Provide the (X, Y) coordinate of the cell's center where the given text is located.  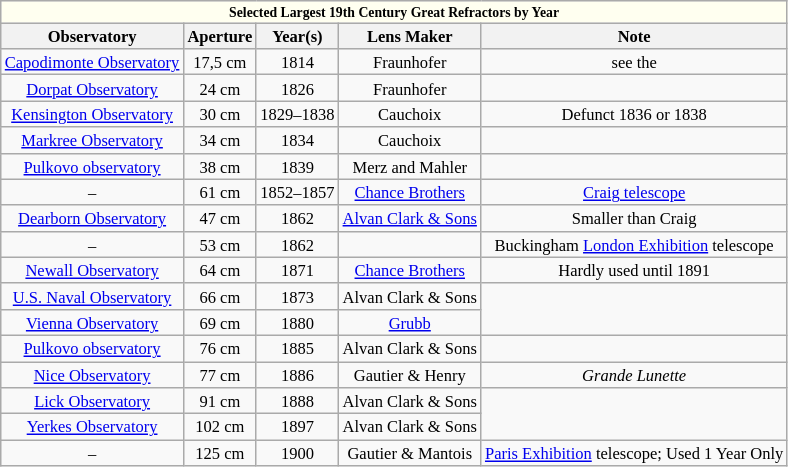
1897 (297, 427)
Lick Observatory (92, 401)
38 cm (220, 166)
1871 (297, 270)
Aperture (220, 36)
Lens Maker (410, 36)
Dearborn Observatory (92, 218)
34 cm (220, 140)
Observatory (92, 36)
1885 (297, 348)
1826 (297, 88)
Year(s) (297, 36)
Craig telescope (634, 192)
Defunct 1836 or 1838 (634, 114)
1829–1838 (297, 114)
Selected Largest 19th Century Great Refractors by Year (394, 12)
61 cm (220, 192)
Yerkes Observatory (92, 427)
U.S. Naval Observatory (92, 296)
Merz and Mahler (410, 166)
Grubb (410, 322)
1880 (297, 322)
Capodimonte Observatory (92, 62)
Gautier & Mantois (410, 453)
64 cm (220, 270)
1839 (297, 166)
125 cm (220, 453)
69 cm (220, 322)
Nice Observatory (92, 375)
47 cm (220, 218)
see the (634, 62)
Smaller than Craig (634, 218)
Paris Exhibition telescope; Used 1 Year Only (634, 453)
Markree Observatory (92, 140)
17,5 cm (220, 62)
Kensington Observatory (92, 114)
Gautier & Henry (410, 375)
77 cm (220, 375)
1834 (297, 140)
Grande Lunette (634, 375)
24 cm (220, 88)
1888 (297, 401)
Newall Observatory (92, 270)
Note (634, 36)
1886 (297, 375)
1852–1857 (297, 192)
1900 (297, 453)
Buckingham London Exhibition telescope (634, 244)
66 cm (220, 296)
Vienna Observatory (92, 322)
102 cm (220, 427)
53 cm (220, 244)
30 cm (220, 114)
1814 (297, 62)
76 cm (220, 348)
1873 (297, 296)
Hardly used until 1891 (634, 270)
Dorpat Observatory (92, 88)
91 cm (220, 401)
